Identify which cell holds the provided text, then report its (x, y) central coordinate. 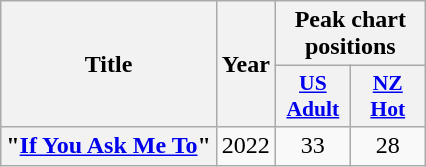
Title (109, 64)
2022 (246, 146)
"If You Ask Me To" (109, 146)
Peak chart positions (350, 34)
Year (246, 64)
NZHot (388, 96)
28 (388, 146)
USAdult (312, 96)
33 (312, 146)
